Provide the (x, y) coordinate of the cell's center where the given text is located.  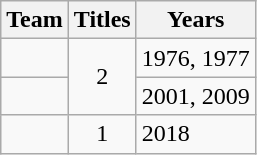
2018 (196, 134)
Titles (102, 20)
Years (196, 20)
2 (102, 77)
1 (102, 134)
1976, 1977 (196, 58)
Team (35, 20)
2001, 2009 (196, 96)
